Scan for the cell matching the given text and deliver its (X, Y) coordinate at center. 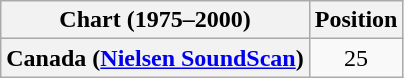
25 (356, 58)
Canada (Nielsen SoundScan) (155, 58)
Position (356, 20)
Chart (1975–2000) (155, 20)
